Identify which cell holds the provided text, then report its (X, Y) central coordinate. 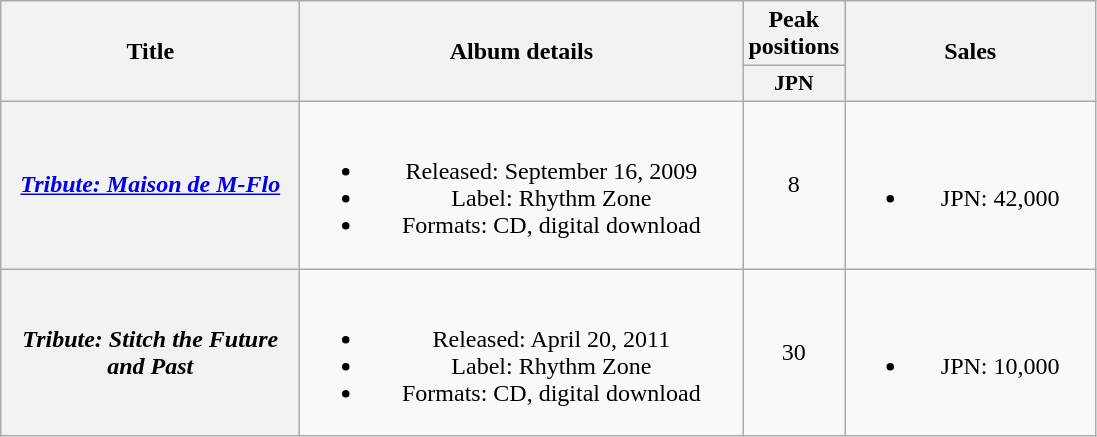
JPN: 42,000 (970, 184)
Sales (970, 52)
Tribute: Stitch the Future and Past (150, 352)
Released: September 16, 2009Label: Rhythm ZoneFormats: CD, digital download (522, 184)
8 (794, 184)
JPN (794, 84)
JPN: 10,000 (970, 352)
Title (150, 52)
Tribute: Maison de M-Flo (150, 184)
30 (794, 352)
Released: April 20, 2011Label: Rhythm ZoneFormats: CD, digital download (522, 352)
Album details (522, 52)
Peak positions (794, 34)
